Identify which cell holds the provided text, then report its (X, Y) central coordinate. 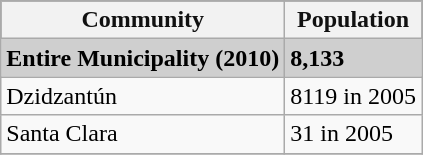
Community (143, 20)
Dzidzantún (143, 96)
Population (354, 20)
31 in 2005 (354, 134)
8119 in 2005 (354, 96)
Entire Municipality (2010) (143, 58)
Santa Clara (143, 134)
8,133 (354, 58)
